Capture the cell that displays the provided text and extract its (X, Y) central coordinate. 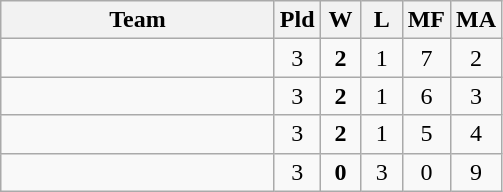
9 (476, 172)
MF (426, 20)
4 (476, 134)
7 (426, 58)
6 (426, 96)
Pld (297, 20)
5 (426, 134)
L (382, 20)
MA (476, 20)
Team (138, 20)
W (340, 20)
